Identify which cell holds the provided text, then report its [x, y] central coordinate. 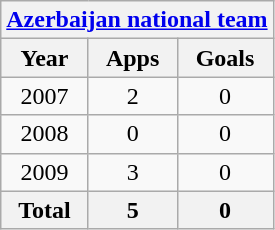
Year [45, 58]
3 [132, 172]
2008 [45, 134]
2007 [45, 96]
Apps [132, 58]
Total [45, 210]
Goals [225, 58]
2009 [45, 172]
2 [132, 96]
5 [132, 210]
Azerbaijan national team [137, 20]
